Capture the cell that displays the provided text and extract its (x, y) central coordinate. 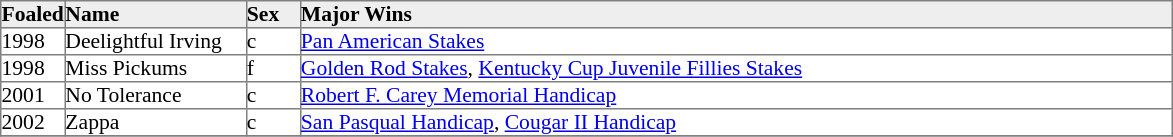
Deelightful Irving (156, 42)
Foaled (33, 14)
Pan American Stakes (736, 42)
Name (156, 14)
2002 (33, 122)
2001 (33, 96)
f (273, 68)
Golden Rod Stakes, Kentucky Cup Juvenile Fillies Stakes (736, 68)
Zappa (156, 122)
Miss Pickums (156, 68)
San Pasqual Handicap, Cougar II Handicap (736, 122)
Robert F. Carey Memorial Handicap (736, 96)
Sex (273, 14)
Major Wins (736, 14)
No Tolerance (156, 96)
